Find where the given text appears and provide that cell's center as [x, y] coordinate. 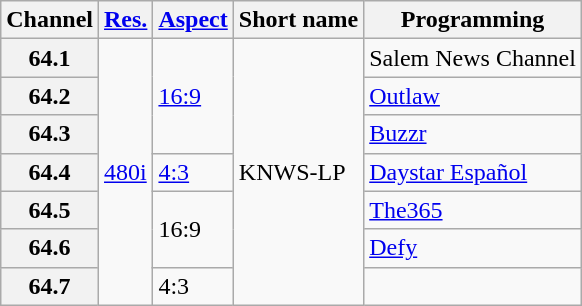
64.5 [50, 210]
64.1 [50, 58]
Channel [50, 20]
Defy [473, 248]
Short name [298, 20]
KNWS-LP [298, 172]
480i [126, 172]
64.6 [50, 248]
Outlaw [473, 96]
64.2 [50, 96]
64.3 [50, 134]
Aspect [193, 20]
64.4 [50, 172]
Buzzr [473, 134]
Salem News Channel [473, 58]
Res. [126, 20]
Programming [473, 20]
64.7 [50, 286]
The365 [473, 210]
Daystar Español [473, 172]
